Search for the cell housing the specified text and yield its [x, y] center coordinate. 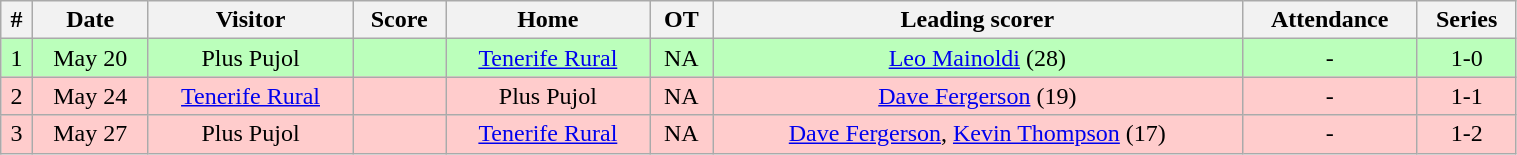
Home [548, 20]
1-2 [1466, 134]
OT [681, 20]
Visitor [250, 20]
Score [400, 20]
1-1 [1466, 96]
Date [90, 20]
Leading scorer [978, 20]
May 27 [90, 134]
3 [16, 134]
1 [16, 58]
Series [1466, 20]
1-0 [1466, 58]
Dave Fergerson (19) [978, 96]
2 [16, 96]
# [16, 20]
Dave Fergerson, Kevin Thompson (17) [978, 134]
May 24 [90, 96]
May 20 [90, 58]
Attendance [1330, 20]
Leo Mainoldi (28) [978, 58]
